Return the (x, y) coordinate for the center point of the cell that contains the specified text.  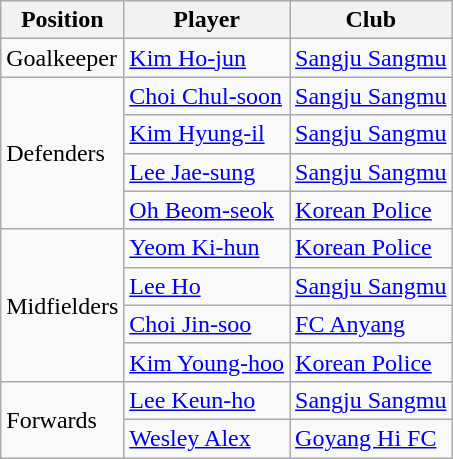
Position (62, 20)
Choi Jin-soo (207, 324)
Lee Jae-sung (207, 172)
Yeom Ki-hun (207, 248)
Choi Chul-soon (207, 96)
Goyang Hi FC (371, 438)
FC Anyang (371, 324)
Forwards (62, 419)
Lee Keun-ho (207, 400)
Wesley Alex (207, 438)
Player (207, 20)
Kim Young-hoo (207, 362)
Kim Ho-jun (207, 58)
Defenders (62, 153)
Club (371, 20)
Lee Ho (207, 286)
Oh Beom-seok (207, 210)
Midfielders (62, 305)
Kim Hyung-il (207, 134)
Goalkeeper (62, 58)
